Locate the cell with the specified text and output its (x, y) center coordinate. 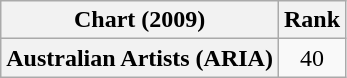
40 (312, 58)
Australian Artists (ARIA) (140, 58)
Rank (312, 20)
Chart (2009) (140, 20)
